Provide the [X, Y] coordinate of the cell's center where the given text is located.  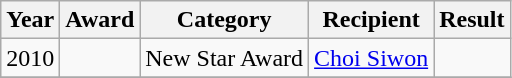
Recipient [372, 20]
Award [100, 20]
New Star Award [224, 58]
Choi Siwon [372, 58]
Result [472, 20]
2010 [30, 58]
Category [224, 20]
Year [30, 20]
